Determine the (X, Y) coordinate at the center of the cell enclosing the given text.  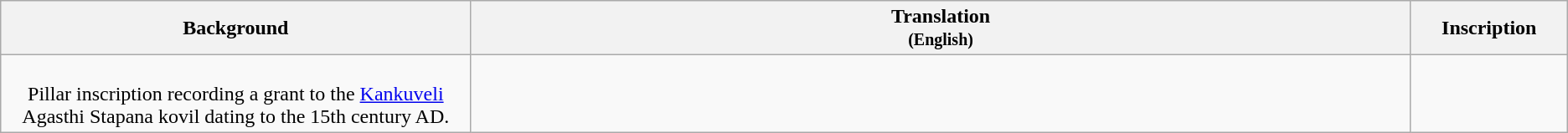
Translation(English) (941, 28)
Inscription (1489, 28)
Background (236, 28)
Pillar inscription recording a grant to the Kankuveli Agasthi Stapana kovil dating to the 15th century AD. (236, 94)
